Return [x, y] of the center of cell containing provided text 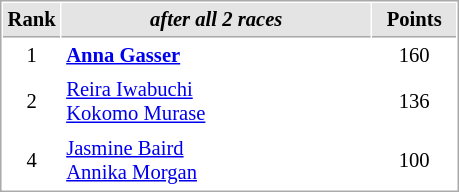
Anna Gasser [216, 56]
Jasmine Baird Annika Morgan [216, 160]
136 [414, 102]
4 [32, 160]
Rank [32, 20]
Reira Iwabuchi Kokomo Murase [216, 102]
after all 2 races [216, 20]
2 [32, 102]
1 [32, 56]
Points [414, 20]
160 [414, 56]
100 [414, 160]
